Pinpoint the cell where the given text exists, returning its [X, Y] midpoint coordinate. 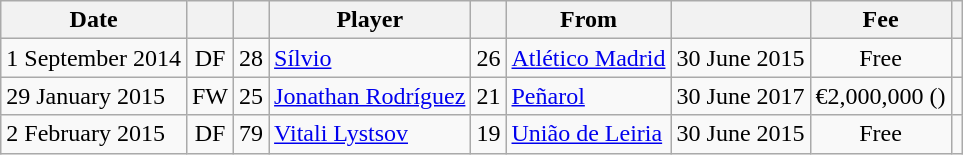
Vitali Lystsov [370, 134]
Jonathan Rodríguez [370, 96]
Atlético Madrid [588, 58]
79 [252, 134]
Peñarol [588, 96]
29 January 2015 [94, 96]
28 [252, 58]
Date [94, 20]
30 June 2017 [740, 96]
Fee [880, 20]
2 February 2015 [94, 134]
União de Leiria [588, 134]
25 [252, 96]
Player [370, 20]
From [588, 20]
26 [488, 58]
FW [210, 96]
€2,000,000 () [880, 96]
1 September 2014 [94, 58]
Sílvio [370, 58]
21 [488, 96]
19 [488, 134]
